Determine the (X, Y) coordinate at the center of the cell enclosing the given text.  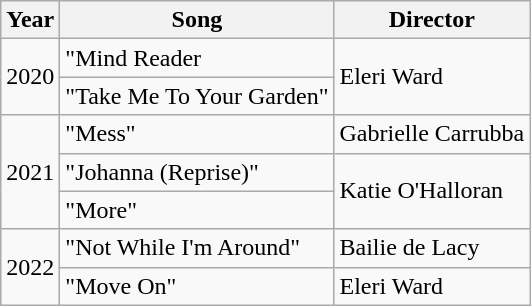
"Move On" (197, 286)
Bailie de Lacy (432, 248)
Director (432, 20)
2020 (30, 77)
"Not While I'm Around" (197, 248)
"Take Me To Your Garden" (197, 96)
"More" (197, 210)
Katie O'Halloran (432, 191)
Song (197, 20)
2022 (30, 267)
2021 (30, 172)
Year (30, 20)
"Mind Reader (197, 58)
Gabrielle Carrubba (432, 134)
"Johanna (Reprise)" (197, 172)
"Mess" (197, 134)
